Detect which cell encompasses the target text, then output its [X, Y] center coordinate. 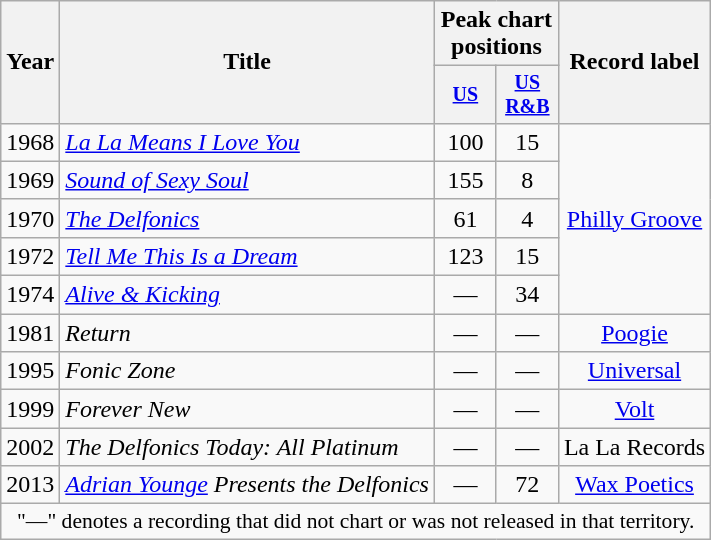
2002 [30, 447]
155 [465, 180]
"—" denotes a recording that did not chart or was not released in that territory. [356, 522]
Poogie [634, 333]
1972 [30, 256]
Adrian Younge Presents the Delfonics [248, 485]
4 [527, 218]
72 [527, 485]
1974 [30, 295]
1969 [30, 180]
Universal [634, 371]
Year [30, 62]
Philly Groove [634, 218]
Peak chart positions [496, 34]
La La Records [634, 447]
1970 [30, 218]
8 [527, 180]
61 [465, 218]
1999 [30, 409]
Record label [634, 62]
123 [465, 256]
USR&B [527, 94]
The Delfonics [248, 218]
Title [248, 62]
1981 [30, 333]
1968 [30, 142]
Return [248, 333]
Forever New [248, 409]
La La Means I Love You [248, 142]
100 [465, 142]
Volt [634, 409]
Fonic Zone [248, 371]
Alive & Kicking [248, 295]
Tell Me This Is a Dream [248, 256]
Wax Poetics [634, 485]
Sound of Sexy Soul [248, 180]
34 [527, 295]
2013 [30, 485]
1995 [30, 371]
The Delfonics Today: All Platinum [248, 447]
US [465, 94]
